Return the (x, y) coordinate for the center point of the cell that contains the specified text.  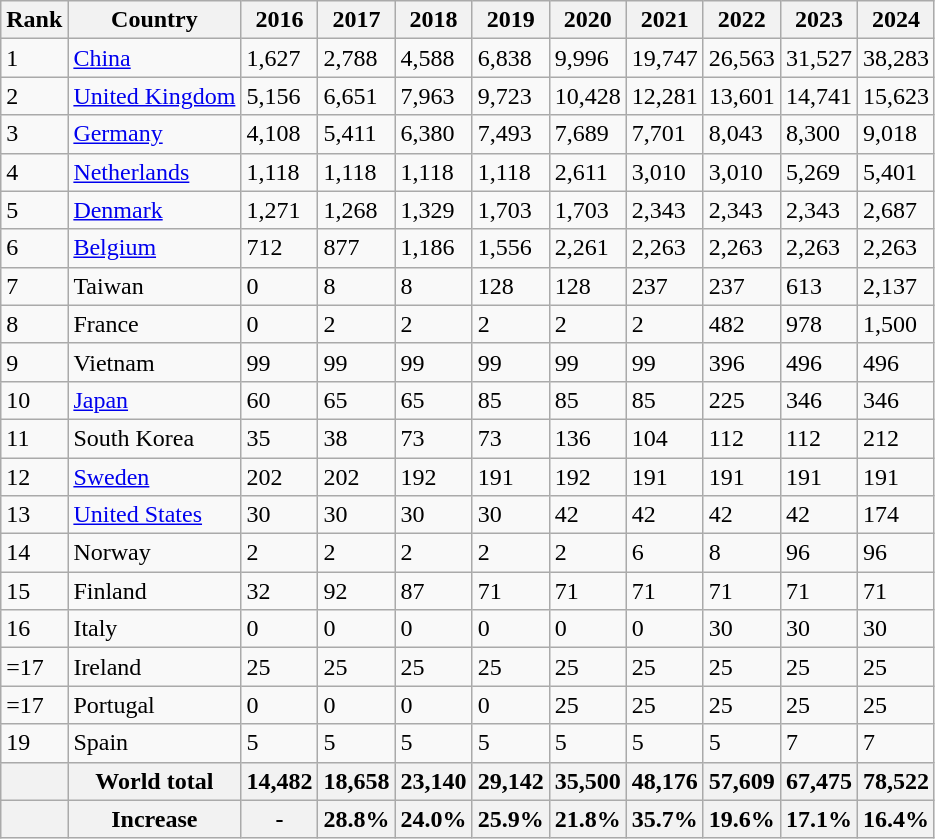
18,658 (356, 781)
12 (34, 477)
Vietnam (154, 362)
136 (588, 438)
2021 (664, 20)
1 (34, 58)
2,261 (588, 248)
Increase (154, 819)
13 (34, 515)
Taiwan (154, 286)
Norway (154, 553)
Sweden (154, 477)
48,176 (664, 781)
35 (280, 438)
Rank (34, 20)
1,627 (280, 58)
9,723 (510, 96)
14 (34, 553)
6,380 (434, 134)
26,563 (742, 58)
2019 (510, 20)
8,300 (818, 134)
212 (896, 438)
5,269 (818, 172)
712 (280, 248)
60 (280, 400)
10,428 (588, 96)
78,522 (896, 781)
14,741 (818, 96)
24.0% (434, 819)
32 (280, 591)
19,747 (664, 58)
Ireland (154, 667)
29,142 (510, 781)
57,609 (742, 781)
174 (896, 515)
7,689 (588, 134)
2,687 (896, 210)
3 (34, 134)
978 (818, 324)
8,043 (742, 134)
Germany (154, 134)
13,601 (742, 96)
1,329 (434, 210)
19.6% (742, 819)
Italy (154, 629)
- (280, 819)
4,588 (434, 58)
China (154, 58)
17.1% (818, 819)
21.8% (588, 819)
Belgium (154, 248)
United States (154, 515)
5,401 (896, 172)
Denmark (154, 210)
2020 (588, 20)
2,788 (356, 58)
Finland (154, 591)
Portugal (154, 705)
World total (154, 781)
1,186 (434, 248)
38,283 (896, 58)
7,493 (510, 134)
28.8% (356, 819)
10 (34, 400)
2022 (742, 20)
87 (434, 591)
2,137 (896, 286)
877 (356, 248)
67,475 (818, 781)
35,500 (588, 781)
2024 (896, 20)
6,838 (510, 58)
23,140 (434, 781)
2,611 (588, 172)
15 (34, 591)
613 (818, 286)
1,556 (510, 248)
South Korea (154, 438)
35.7% (664, 819)
Japan (154, 400)
4 (34, 172)
1,268 (356, 210)
Country (154, 20)
2023 (818, 20)
19 (34, 743)
31,527 (818, 58)
4,108 (280, 134)
5,411 (356, 134)
92 (356, 591)
1,271 (280, 210)
14,482 (280, 781)
United Kingdom (154, 96)
25.9% (510, 819)
Spain (154, 743)
5,156 (280, 96)
38 (356, 438)
15,623 (896, 96)
7,701 (664, 134)
6,651 (356, 96)
225 (742, 400)
2018 (434, 20)
9 (34, 362)
396 (742, 362)
Netherlands (154, 172)
1,500 (896, 324)
16.4% (896, 819)
11 (34, 438)
9,996 (588, 58)
France (154, 324)
16 (34, 629)
9,018 (896, 134)
7,963 (434, 96)
482 (742, 324)
104 (664, 438)
2017 (356, 20)
2016 (280, 20)
12,281 (664, 96)
